Determine the [X, Y] coordinate at the center of the cell enclosing the given text.  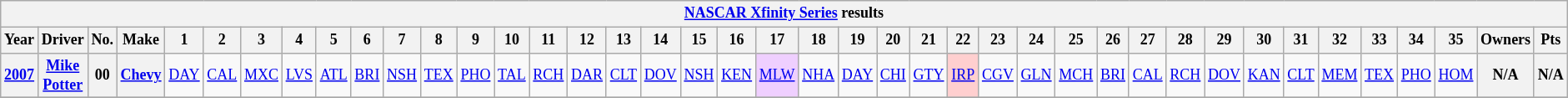
00 [102, 75]
18 [819, 40]
10 [512, 40]
MEM [1340, 75]
28 [1185, 40]
HOM [1455, 75]
19 [857, 40]
26 [1114, 40]
Driver [63, 40]
8 [438, 40]
3 [262, 40]
MXC [262, 75]
5 [333, 40]
DAR [587, 75]
9 [475, 40]
17 [777, 40]
2 [222, 40]
KAN [1264, 75]
15 [699, 40]
Year [20, 40]
25 [1076, 40]
6 [367, 40]
Pts [1550, 40]
Chevy [141, 75]
22 [964, 40]
ATL [333, 75]
NHA [819, 75]
32 [1340, 40]
31 [1300, 40]
12 [587, 40]
4 [298, 40]
20 [894, 40]
23 [999, 40]
MCH [1076, 75]
LVS [298, 75]
14 [660, 40]
CGV [999, 75]
33 [1380, 40]
34 [1415, 40]
16 [737, 40]
1 [184, 40]
27 [1147, 40]
MLW [777, 75]
GTY [929, 75]
Make [141, 40]
11 [549, 40]
21 [929, 40]
No. [102, 40]
35 [1455, 40]
NASCAR Xfinity Series results [784, 13]
GLN [1036, 75]
TAL [512, 75]
KEN [737, 75]
2007 [20, 75]
29 [1225, 40]
7 [402, 40]
IRP [964, 75]
Mike Potter [63, 75]
30 [1264, 40]
24 [1036, 40]
13 [624, 40]
Owners [1505, 40]
CHI [894, 75]
